Find where the given text appears and provide that cell's center as (x, y) coordinate. 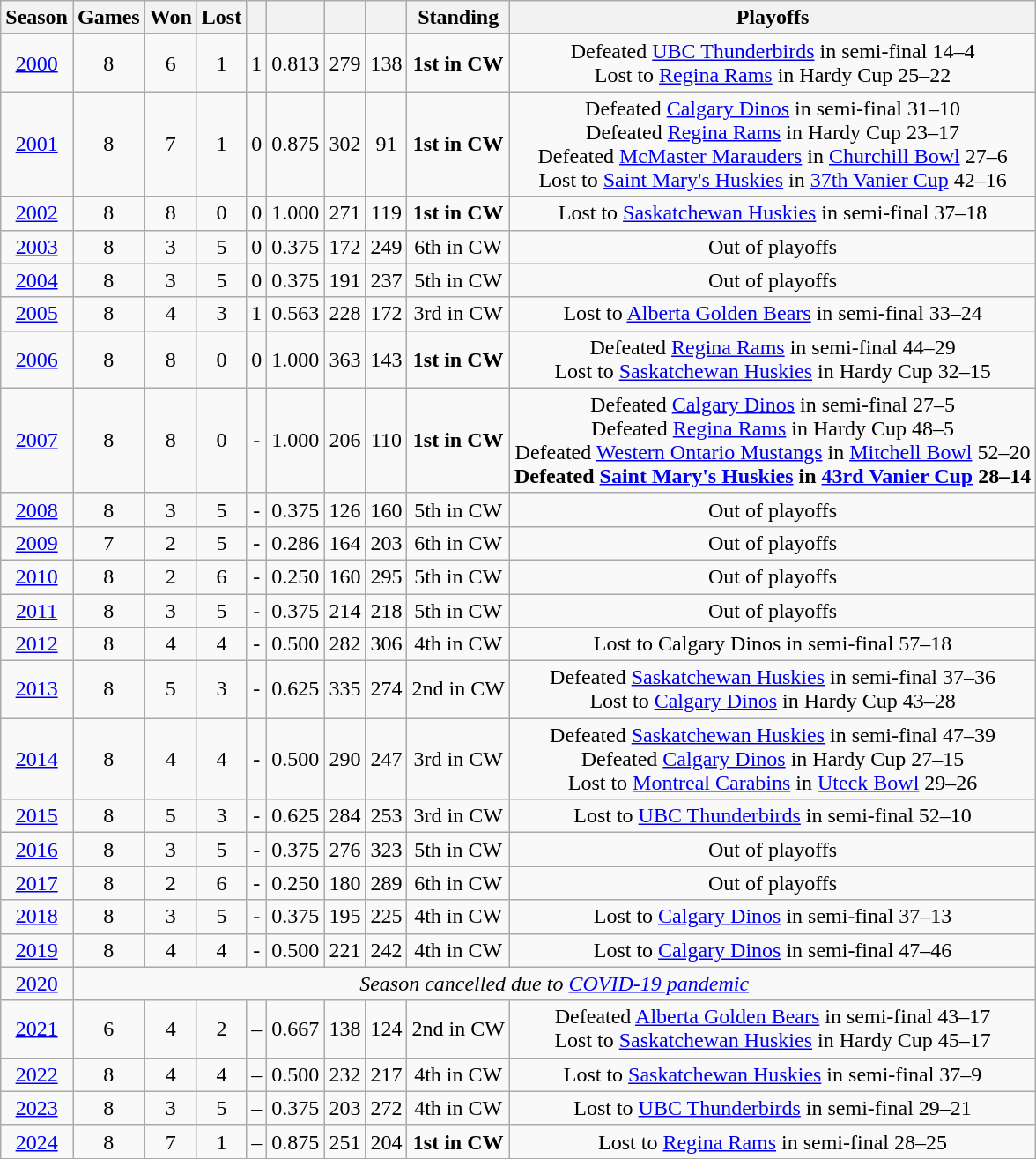
Defeated Saskatchewan Huskies in semi-final 47–39Defeated Calgary Dinos in Hardy Cup 27–15Lost to Montreal Carabins in Uteck Bowl 29–26 (772, 759)
251 (345, 1141)
Season (37, 18)
180 (345, 883)
Lost to Alberta Golden Bears in semi-final 33–24 (772, 314)
126 (345, 509)
Lost to Saskatchewan Huskies in semi-final 37–9 (772, 1074)
2014 (37, 759)
323 (386, 850)
242 (386, 950)
119 (386, 213)
Won (171, 18)
2021 (37, 1029)
Playoffs (772, 18)
2001 (37, 145)
249 (386, 247)
279 (345, 63)
2002 (37, 213)
Defeated Alberta Golden Bears in semi-final 43–17Lost to Saskatchewan Huskies in Hardy Cup 45–17 (772, 1029)
Lost to Calgary Dinos in semi-final 47–46 (772, 950)
2011 (37, 611)
Defeated UBC Thunderbirds in semi-final 14–4Lost to Regina Rams in Hardy Cup 25–22 (772, 63)
Lost to UBC Thunderbirds in semi-final 52–10 (772, 816)
Standing (458, 18)
335 (345, 689)
204 (386, 1141)
0.286 (296, 543)
2019 (37, 950)
2004 (37, 280)
290 (345, 759)
Lost to Regina Rams in semi-final 28–25 (772, 1141)
306 (386, 644)
274 (386, 689)
284 (345, 816)
2008 (37, 509)
Lost to Saskatchewan Huskies in semi-final 37–18 (772, 213)
2006 (37, 360)
295 (386, 576)
363 (345, 360)
2020 (37, 984)
282 (345, 644)
232 (345, 1074)
2016 (37, 850)
191 (345, 280)
206 (345, 441)
228 (345, 314)
164 (345, 543)
91 (386, 145)
225 (386, 917)
Lost to Calgary Dinos in semi-final 57–18 (772, 644)
221 (345, 950)
247 (386, 759)
0.667 (296, 1029)
124 (386, 1029)
271 (345, 213)
2003 (37, 247)
217 (386, 1074)
218 (386, 611)
2012 (37, 644)
214 (345, 611)
0.563 (296, 314)
2007 (37, 441)
Defeated Saskatchewan Huskies in semi-final 37–36Lost to Calgary Dinos in Hardy Cup 43–28 (772, 689)
2000 (37, 63)
Season cancelled due to COVID-19 pandemic (553, 984)
2010 (37, 576)
143 (386, 360)
0.813 (296, 63)
195 (345, 917)
2005 (37, 314)
2015 (37, 816)
253 (386, 816)
2023 (37, 1108)
2013 (37, 689)
289 (386, 883)
Lost (221, 18)
276 (345, 850)
237 (386, 280)
2009 (37, 543)
Defeated Regina Rams in semi-final 44–29Lost to Saskatchewan Huskies in Hardy Cup 32–15 (772, 360)
272 (386, 1108)
302 (345, 145)
Games (108, 18)
110 (386, 441)
2017 (37, 883)
2022 (37, 1074)
2018 (37, 917)
Lost to UBC Thunderbirds in semi-final 29–21 (772, 1108)
Lost to Calgary Dinos in semi-final 37–13 (772, 917)
2024 (37, 1141)
